Determine the (X, Y) coordinate at the center of the cell enclosing the given text.  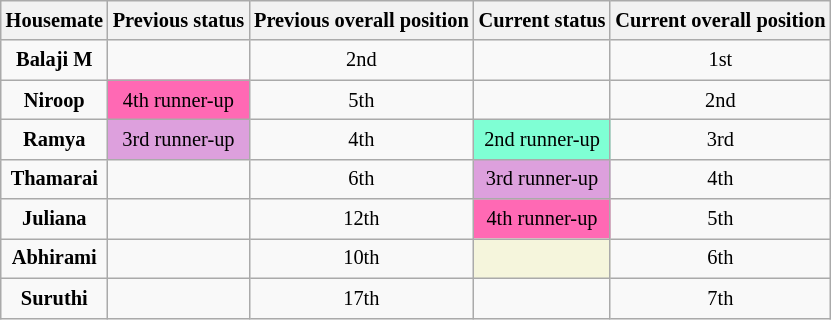
Previous status (178, 20)
12th (362, 219)
Housemate (54, 20)
Suruthi (54, 298)
1st (720, 60)
17th (362, 298)
10th (362, 258)
Niroop (54, 100)
7th (720, 298)
2nd runner-up (542, 139)
Juliana (54, 219)
Current overall position (720, 20)
Current status (542, 20)
Abhirami (54, 258)
Balaji M (54, 60)
Ramya (54, 139)
3rd (720, 139)
Thamarai (54, 179)
Previous overall position (362, 20)
